Return [x, y] of the center of cell containing provided text 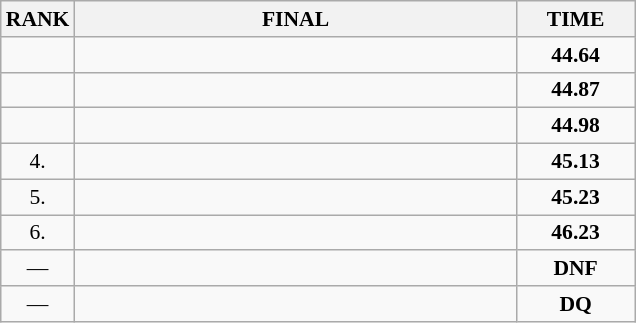
44.87 [576, 90]
44.64 [576, 55]
DQ [576, 304]
44.98 [576, 126]
6. [38, 233]
45.23 [576, 197]
5. [38, 197]
45.13 [576, 162]
46.23 [576, 233]
TIME [576, 19]
FINAL [295, 19]
RANK [38, 19]
DNF [576, 269]
4. [38, 162]
